Provide the (x, y) coordinate of the cell's center where the given text is located.  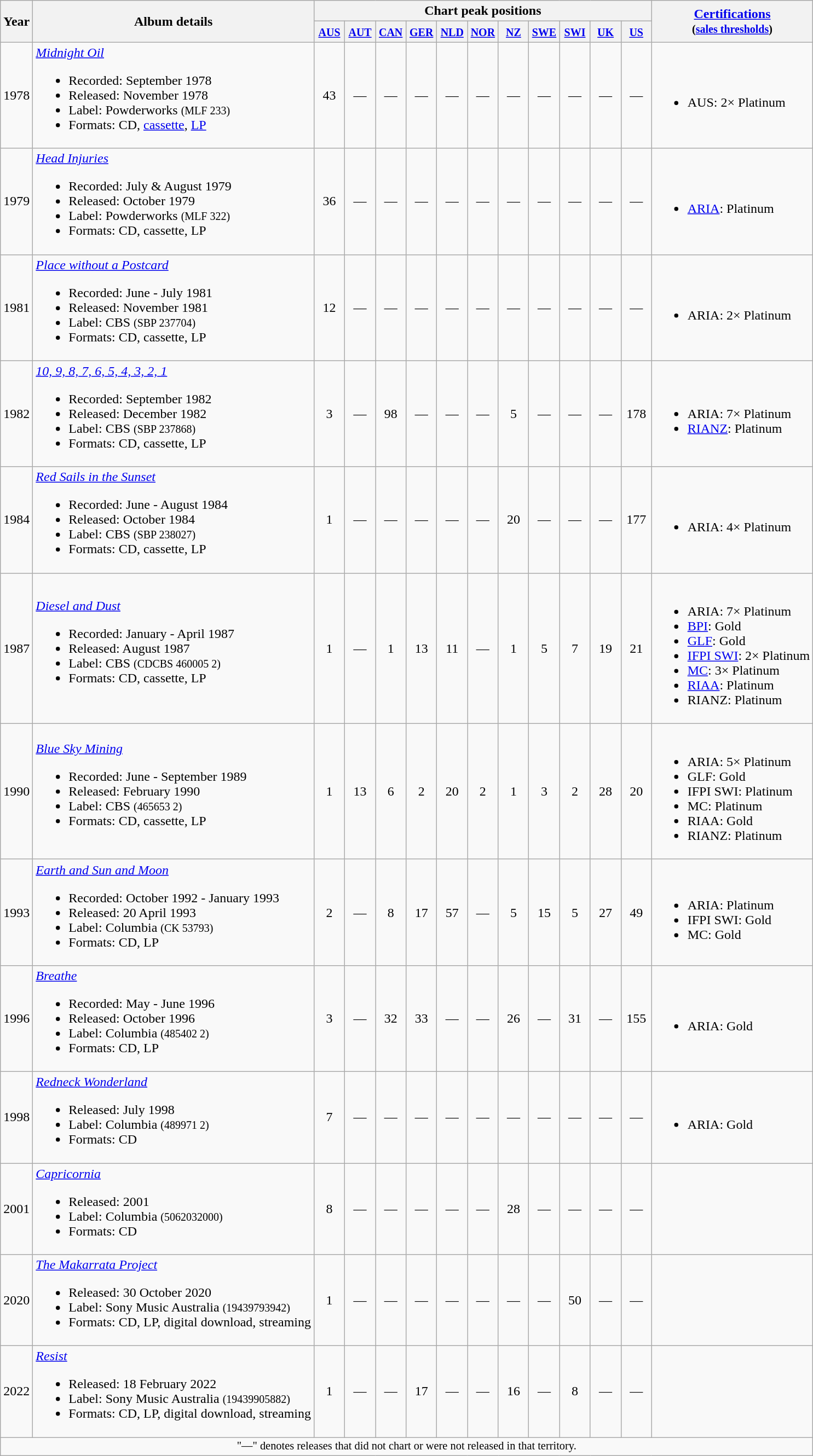
31 (575, 1018)
1990 (16, 791)
2001 (16, 1209)
1996 (16, 1018)
UK (606, 32)
ARIA: 7× PlatinumRIANZ: Platinum (733, 414)
1982 (16, 414)
43 (330, 95)
"—" denotes releases that did not chart or were not released in that territory. (407, 1447)
36 (330, 201)
ARIA: Platinum (733, 201)
32 (391, 1018)
Album details (174, 21)
NOR (483, 32)
ARIA: 7× PlatinumBPI: GoldGLF: GoldIFPI SWI: 2× PlatinumMC: 3× PlatinumRIAA: PlatinumRIANZ: Platinum (733, 648)
1981 (16, 308)
SWE (544, 32)
Midnight OilRecorded: September 1978Released: November 1978Label: Powderworks (MLF 233)Formats: CD, cassette, LP (174, 95)
12 (330, 308)
ARIA: PlatinumIFPI SWI: GoldMC: Gold (733, 912)
178 (636, 414)
AUS: 2× Platinum (733, 95)
98 (391, 414)
ARIA: 5× PlatinumGLF: GoldIFPI SWI: PlatinumMC: PlatinumRIAA: GoldRIANZ: Platinum (733, 791)
33 (422, 1018)
The Makarrata ProjectReleased: 30 October 2020Label: Sony Music Australia (19439793942)Formats: CD, LP, digital download, streaming (174, 1300)
Head InjuriesRecorded: July & August 1979Released: October 1979Label: Powderworks (MLF 322)Formats: CD, cassette, LP (174, 201)
AUT (360, 32)
1979 (16, 201)
Diesel and DustRecorded: January - April 1987Released: August 1987Label: CBS (CDCBS 460005 2)Formats: CD, cassette, LP (174, 648)
27 (606, 912)
50 (575, 1300)
16 (514, 1392)
Earth and Sun and MoonRecorded: October 1992 - January 1993Released: 20 April 1993Label: Columbia (CK 53793)Formats: CD, LP (174, 912)
Chart peak positions (483, 11)
49 (636, 912)
21 (636, 648)
10, 9, 8, 7, 6, 5, 4, 3, 2, 1Recorded: September 1982Released: December 1982Label: CBS (SBP 237868)Formats: CD, cassette, LP (174, 414)
19 (606, 648)
NZ (514, 32)
CapricorniaReleased: 2001Label: Columbia (5062032000)Formats: CD (174, 1209)
1984 (16, 520)
US (636, 32)
26 (514, 1018)
CAN (391, 32)
Red Sails in the SunsetRecorded: June - August 1984Released: October 1984Label: CBS (SBP 238027)Formats: CD, cassette, LP (174, 520)
BreatheRecorded: May - June 1996Released: October 1996Label: Columbia (485402 2)Formats: CD, LP (174, 1018)
1998 (16, 1117)
1993 (16, 912)
Place without a PostcardRecorded: June - July 1981Released: November 1981Label: CBS (SBP 237704)Formats: CD, cassette, LP (174, 308)
1987 (16, 648)
ARIA: 4× Platinum (733, 520)
2022 (16, 1392)
2020 (16, 1300)
177 (636, 520)
ResistReleased: 18 February 2022Label: Sony Music Australia (19439905882)Formats: CD, LP, digital download, streaming (174, 1392)
AUS (330, 32)
Redneck WonderlandReleased: July 1998Label: Columbia (489971 2)Formats: CD (174, 1117)
ARIA: 2× Platinum (733, 308)
6 (391, 791)
15 (544, 912)
1978 (16, 95)
57 (452, 912)
155 (636, 1018)
Blue Sky MiningRecorded: June - September 1989Released: February 1990Label: CBS (465653 2)Formats: CD, cassette, LP (174, 791)
Certifications(sales thresholds) (733, 21)
Year (16, 21)
11 (452, 648)
NLD (452, 32)
SWI (575, 32)
GER (422, 32)
